Output the [x, y] coordinate of the center of the cell containing the given text.  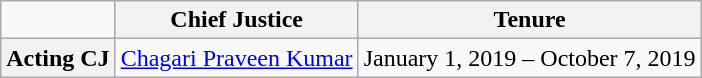
Tenure [530, 20]
Acting CJ [58, 58]
Chief Justice [236, 20]
Chagari Praveen Kumar [236, 58]
January 1, 2019 – October 7, 2019 [530, 58]
